Return (X, Y) of the center of cell containing provided text 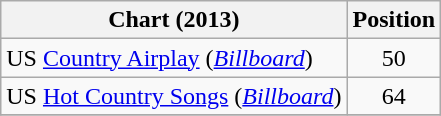
Position (394, 20)
64 (394, 96)
50 (394, 58)
US Hot Country Songs (Billboard) (174, 96)
Chart (2013) (174, 20)
US Country Airplay (Billboard) (174, 58)
